Detect which cell encompasses the target text, then output its (x, y) center coordinate. 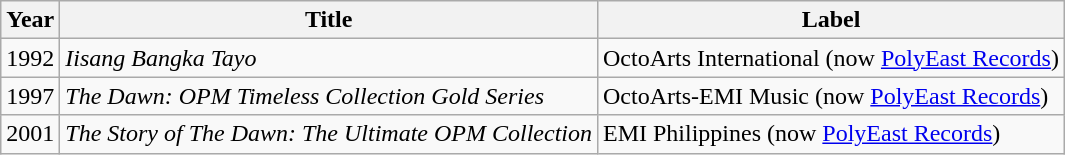
1997 (30, 96)
OctoArts-EMI Music (now PolyEast Records) (830, 96)
1992 (30, 58)
Iisang Bangka Tayo (329, 58)
OctoArts International (now PolyEast Records) (830, 58)
Label (830, 20)
EMI Philippines (now PolyEast Records) (830, 134)
The Dawn: OPM Timeless Collection Gold Series (329, 96)
2001 (30, 134)
Year (30, 20)
The Story of The Dawn: The Ultimate OPM Collection (329, 134)
Title (329, 20)
